Scan for the cell matching the given text and deliver its [x, y] coordinate at center. 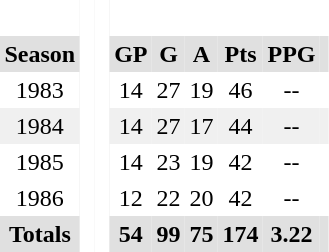
GP [131, 54]
20 [202, 198]
75 [202, 234]
3.22 [292, 234]
17 [202, 126]
44 [240, 126]
1984 [40, 126]
23 [168, 162]
99 [168, 234]
G [168, 54]
1986 [40, 198]
12 [131, 198]
1985 [40, 162]
1983 [40, 90]
22 [168, 198]
Pts [240, 54]
54 [131, 234]
Season [40, 54]
A [202, 54]
Totals [40, 234]
PPG [292, 54]
46 [240, 90]
174 [240, 234]
